Return the [x, y] coordinate for the center point of the cell that contains the specified text.  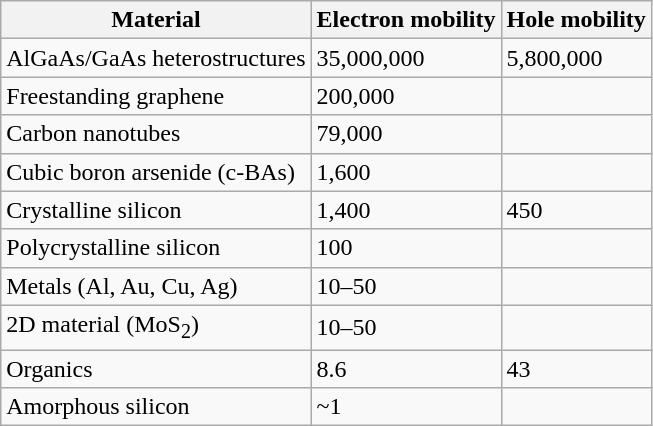
Amorphous silicon [156, 407]
~1 [406, 407]
Organics [156, 369]
5,800,000 [576, 58]
Material [156, 20]
200,000 [406, 96]
450 [576, 210]
1,600 [406, 172]
79,000 [406, 134]
Electron mobility [406, 20]
8.6 [406, 369]
2D material (MoS2) [156, 327]
AlGaAs/GaAs heterostructures [156, 58]
Cubic boron arsenide (c-BAs) [156, 172]
Hole mobility [576, 20]
35,000,000 [406, 58]
Freestanding graphene [156, 96]
Metals (Al, Au, Cu, Ag) [156, 286]
1,400 [406, 210]
Polycrystalline silicon [156, 248]
Crystalline silicon [156, 210]
100 [406, 248]
Carbon nanotubes [156, 134]
43 [576, 369]
